Output the [X, Y] coordinate of the center of the cell containing the given text.  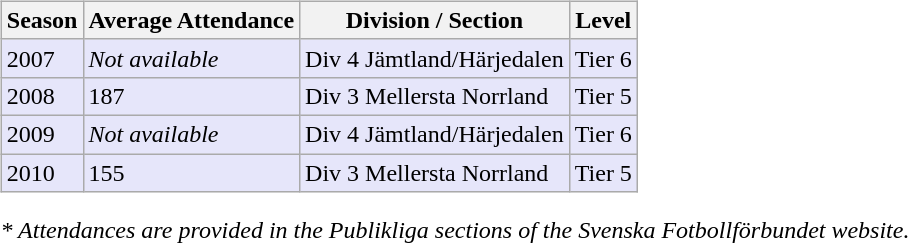
2009 [42, 134]
2008 [42, 96]
Level [603, 20]
Season [42, 20]
155 [192, 173]
187 [192, 96]
2010 [42, 173]
2007 [42, 58]
Average Attendance [192, 20]
Division / Section [435, 20]
